For the text-containing cell, return its midpoint in (x, y) coordinate format. 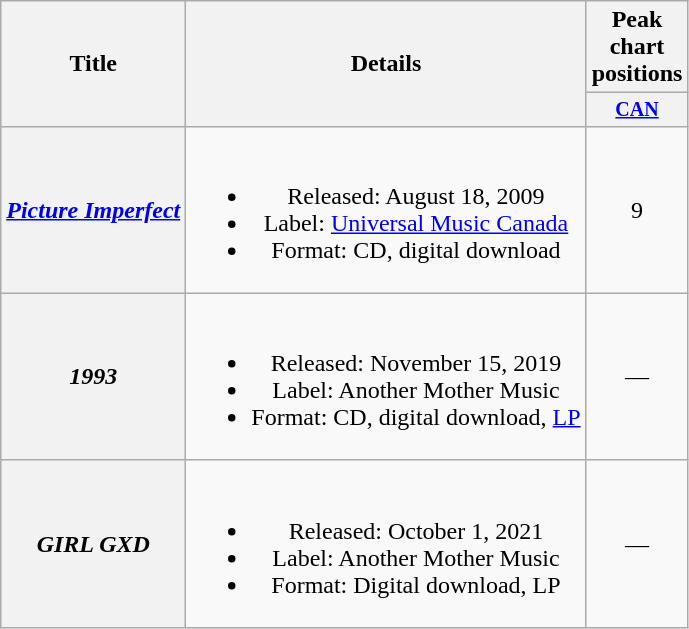
Released: August 18, 2009Label: Universal Music CanadaFormat: CD, digital download (386, 210)
Released: November 15, 2019Label: Another Mother MusicFormat: CD, digital download, LP (386, 376)
9 (637, 210)
Title (94, 64)
Peak chart positions (637, 47)
Details (386, 64)
Released: October 1, 2021Label: Another Mother MusicFormat: Digital download, LP (386, 544)
CAN (637, 110)
Picture Imperfect (94, 210)
GIRL GXD (94, 544)
1993 (94, 376)
